Return (X, Y) of the center of cell containing provided text 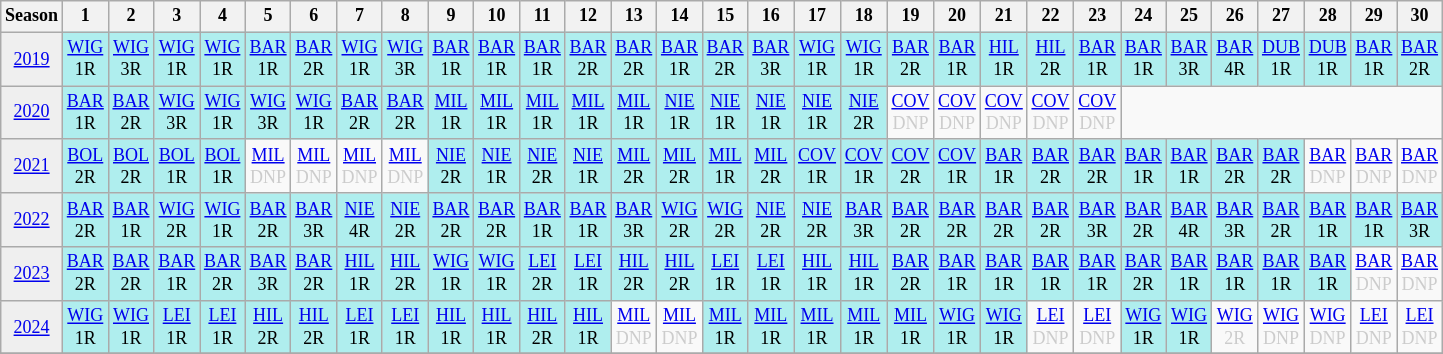
4 (223, 16)
16 (771, 16)
5 (268, 16)
6 (314, 16)
15 (725, 16)
2022 (32, 220)
8 (405, 16)
COV2R (910, 166)
21 (1004, 16)
2 (131, 16)
26 (1235, 16)
30 (1420, 16)
18 (864, 16)
19 (910, 16)
7 (360, 16)
25 (1189, 16)
23 (1098, 16)
29 (1374, 16)
10 (497, 16)
LEI2R (542, 274)
27 (1282, 16)
12 (588, 16)
14 (680, 16)
2020 (32, 113)
17 (818, 16)
13 (634, 16)
2024 (32, 327)
22 (1050, 16)
NIE4R (360, 220)
1 (85, 16)
9 (451, 16)
3 (177, 16)
11 (542, 16)
2019 (32, 59)
20 (958, 16)
2023 (32, 274)
24 (1143, 16)
Season (32, 16)
28 (1328, 16)
2021 (32, 166)
